Output the [X, Y] coordinate of the center of the cell containing the given text.  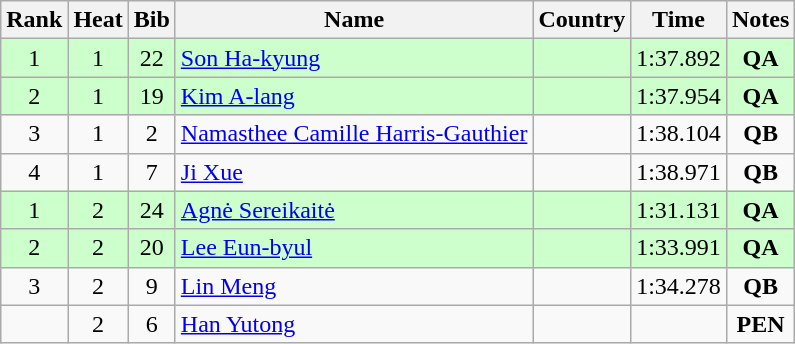
1:38.104 [679, 134]
22 [152, 58]
Agnė Sereikaitė [354, 210]
6 [152, 324]
Ji Xue [354, 172]
24 [152, 210]
4 [34, 172]
Lee Eun-byul [354, 248]
1:37.954 [679, 96]
Son Ha-kyung [354, 58]
Han Yutong [354, 324]
1:33.991 [679, 248]
20 [152, 248]
7 [152, 172]
Name [354, 20]
Lin Meng [354, 286]
19 [152, 96]
Namasthee Camille Harris-Gauthier [354, 134]
Rank [34, 20]
Notes [760, 20]
Heat [98, 20]
Bib [152, 20]
1:38.971 [679, 172]
Time [679, 20]
1:37.892 [679, 58]
9 [152, 286]
1:31.131 [679, 210]
Kim A-lang [354, 96]
PEN [760, 324]
Country [582, 20]
1:34.278 [679, 286]
